Detect which cell encompasses the target text, then output its (x, y) center coordinate. 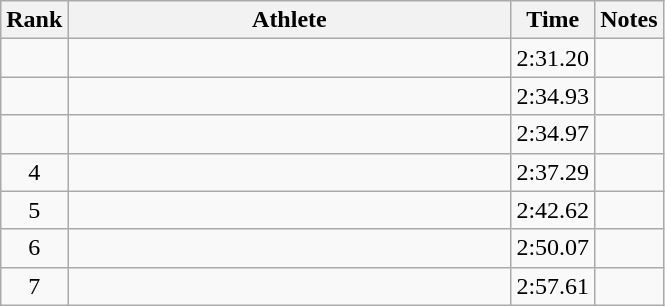
Rank (34, 20)
2:34.97 (553, 134)
2:42.62 (553, 210)
2:37.29 (553, 172)
2:34.93 (553, 96)
6 (34, 248)
7 (34, 286)
Time (553, 20)
2:31.20 (553, 58)
5 (34, 210)
Notes (629, 20)
Athlete (290, 20)
2:57.61 (553, 286)
4 (34, 172)
2:50.07 (553, 248)
